Search for the cell housing the specified text and yield its [x, y] center coordinate. 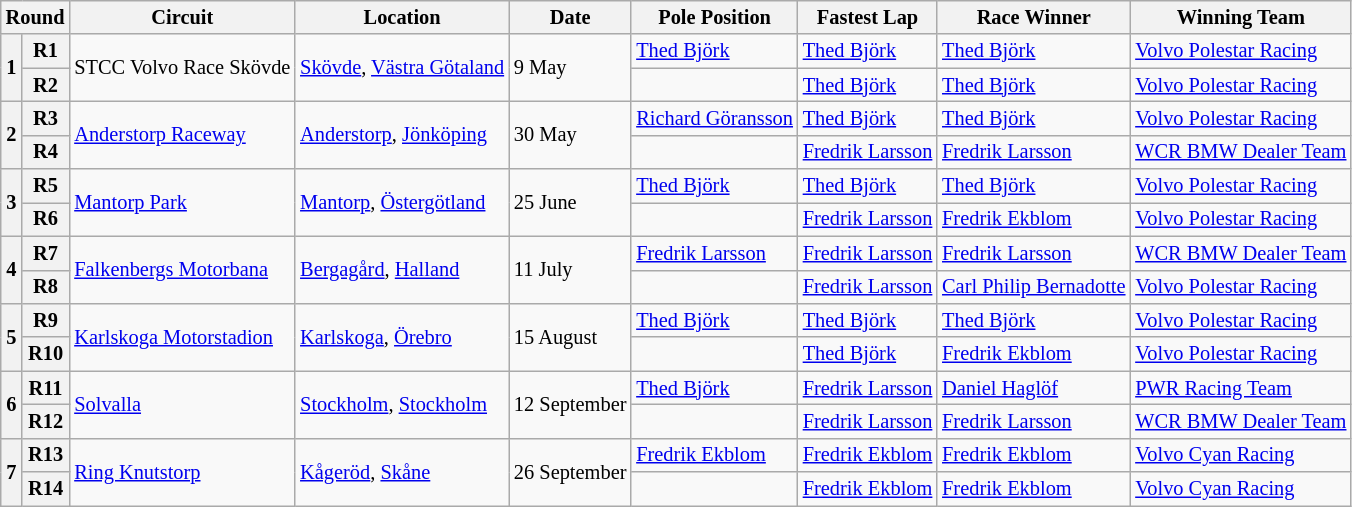
Stockholm, Stockholm [402, 404]
Circuit [182, 17]
R1 [46, 51]
Fastest Lap [868, 17]
Location [402, 17]
9 May [570, 68]
Anderstorp, Jönköping [402, 134]
6 [12, 404]
25 June [570, 202]
R10 [46, 354]
R14 [46, 489]
R6 [46, 219]
5 [12, 336]
30 May [570, 134]
R12 [46, 421]
R11 [46, 388]
Daniel Haglöf [1034, 388]
R4 [46, 152]
Round [36, 17]
R7 [46, 253]
R5 [46, 186]
2 [12, 134]
PWR Racing Team [1240, 388]
Date [570, 17]
R8 [46, 287]
11 July [570, 270]
Karlskoga, Örebro [402, 336]
Skövde, Västra Götaland [402, 68]
Anderstorp Raceway [182, 134]
Winning Team [1240, 17]
Richard Göransson [714, 118]
7 [12, 472]
Bergagård, Halland [402, 270]
Ring Knutstorp [182, 472]
3 [12, 202]
Falkenbergs Motorbana [182, 270]
Pole Position [714, 17]
R9 [46, 320]
Mantorp Park [182, 202]
4 [12, 270]
R2 [46, 85]
Race Winner [1034, 17]
1 [12, 68]
26 September [570, 472]
R3 [46, 118]
R13 [46, 455]
Karlskoga Motorstadion [182, 336]
15 August [570, 336]
Kågeröd, Skåne [402, 472]
12 September [570, 404]
Mantorp, Östergötland [402, 202]
Solvalla [182, 404]
Carl Philip Bernadotte [1034, 287]
STCC Volvo Race Skövde [182, 68]
